Search for the cell housing the specified text and yield its (X, Y) center coordinate. 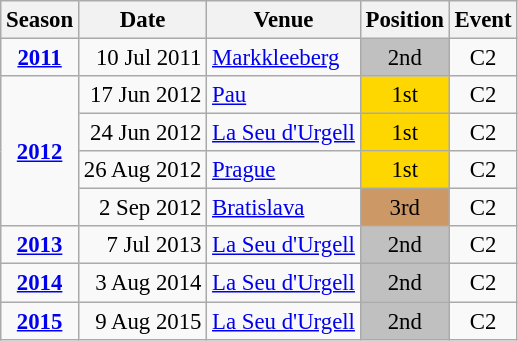
9 Aug 2015 (142, 321)
Bratislava (284, 208)
24 Jun 2012 (142, 133)
3 Aug 2014 (142, 283)
Pau (284, 95)
Event (483, 20)
17 Jun 2012 (142, 95)
2014 (40, 283)
2 Sep 2012 (142, 208)
Prague (284, 170)
Position (404, 20)
Season (40, 20)
2013 (40, 245)
10 Jul 2011 (142, 58)
3rd (404, 208)
26 Aug 2012 (142, 170)
2012 (40, 151)
Markkleeberg (284, 58)
2015 (40, 321)
7 Jul 2013 (142, 245)
Date (142, 20)
2011 (40, 58)
Venue (284, 20)
